For the text-containing cell, return its midpoint in (x, y) coordinate format. 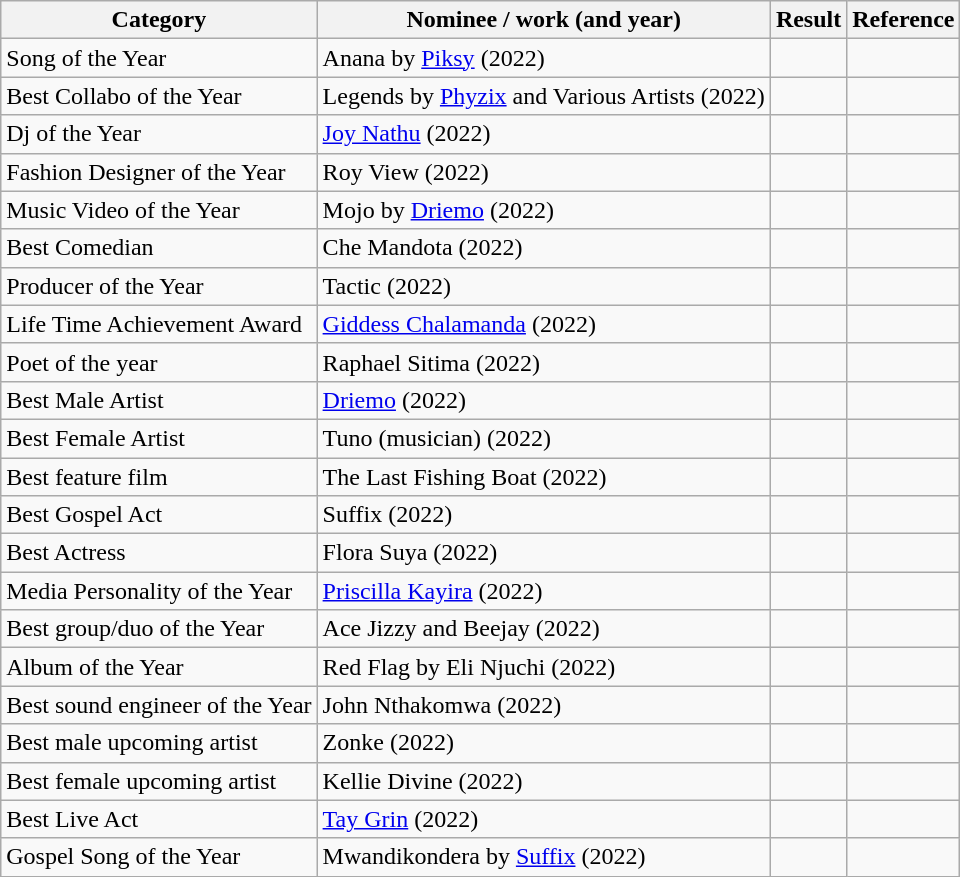
Best female upcoming artist (159, 781)
Che Mandota (2022) (544, 248)
John Nthakomwa (2022) (544, 705)
Fashion Designer of the Year (159, 172)
Best feature film (159, 477)
Reference (904, 20)
Roy View (2022) (544, 172)
Tay Grin (2022) (544, 819)
Best Male Artist (159, 400)
Dj of the Year (159, 134)
Mojo by Driemo (2022) (544, 210)
Joy Nathu (2022) (544, 134)
The Last Fishing Boat (2022) (544, 477)
Tactic (2022) (544, 286)
Best Female Artist (159, 438)
Best Collabo of the Year (159, 96)
Category (159, 20)
Tuno (musician) (2022) (544, 438)
Raphael Sitima (2022) (544, 362)
Driemo (2022) (544, 400)
Suffix (2022) (544, 515)
Best Gospel Act (159, 515)
Anana by Piksy (2022) (544, 58)
Best male upcoming artist (159, 743)
Zonke (2022) (544, 743)
Red Flag by Eli Njuchi (2022) (544, 667)
Best Live Act (159, 819)
Priscilla Kayira (2022) (544, 591)
Nominee / work (and year) (544, 20)
Media Personality of the Year (159, 591)
Giddess Chalamanda (2022) (544, 324)
Best Comedian (159, 248)
Mwandikondera by Suffix (2022) (544, 857)
Album of the Year (159, 667)
Song of the Year (159, 58)
Result (808, 20)
Life Time Achievement Award (159, 324)
Ace Jizzy and Beejay (2022) (544, 629)
Producer of the Year (159, 286)
Gospel Song of the Year (159, 857)
Music Video of the Year (159, 210)
Poet of the year (159, 362)
Flora Suya (2022) (544, 553)
Kellie Divine (2022) (544, 781)
Best group/duo of the Year (159, 629)
Best Actress (159, 553)
Legends by Phyzix and Various Artists (2022) (544, 96)
Best sound engineer of the Year (159, 705)
